Determine the [x, y] coordinate at the center of the cell enclosing the given text.  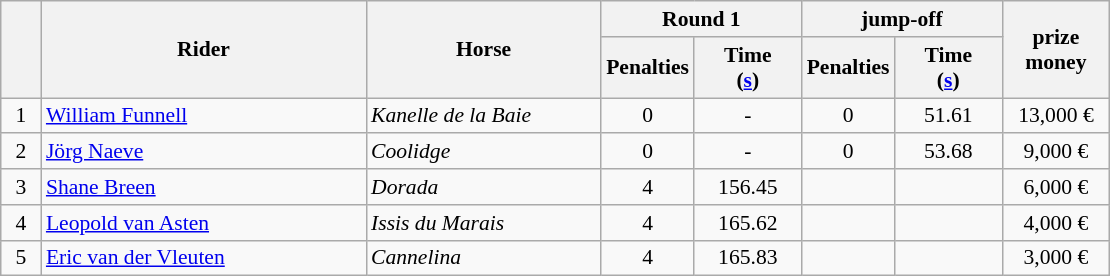
1 [21, 116]
jump-off [902, 19]
Issis du Marais [484, 223]
53.68 [948, 152]
William Funnell [204, 116]
Cannelina [484, 258]
Rider [204, 50]
Jörg Naeve [204, 152]
13,000 € [1056, 116]
165.83 [748, 258]
51.61 [948, 116]
2 [21, 152]
Eric van der Vleuten [204, 258]
4,000 € [1056, 223]
Leopold van Asten [204, 223]
165.62 [748, 223]
3,000 € [1056, 258]
3 [21, 187]
156.45 [748, 187]
6,000 € [1056, 187]
Round 1 [701, 19]
5 [21, 258]
Shane Breen [204, 187]
9,000 € [1056, 152]
Horse [484, 50]
Dorada [484, 187]
Kanelle de la Baie [484, 116]
prizemoney [1056, 50]
Coolidge [484, 152]
